Locate the cell with the specified text and output its (X, Y) center coordinate. 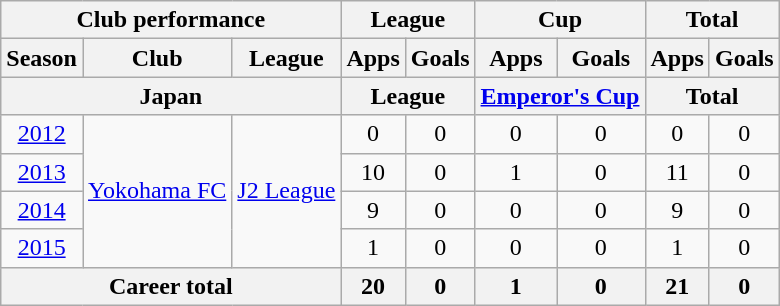
J2 League (286, 191)
Club (156, 58)
Japan (171, 96)
2012 (42, 134)
Yokohama FC (156, 191)
20 (373, 286)
Cup (560, 20)
Career total (171, 286)
10 (373, 172)
Club performance (171, 20)
Season (42, 58)
21 (677, 286)
2014 (42, 210)
2013 (42, 172)
Emperor's Cup (560, 96)
11 (677, 172)
2015 (42, 248)
